Locate the cell with the specified text and output its [x, y] center coordinate. 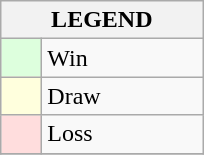
LEGEND [102, 20]
Draw [122, 96]
Win [122, 58]
Loss [122, 134]
